For the text-containing cell, return its midpoint in (x, y) coordinate format. 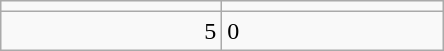
5 (112, 31)
0 (332, 31)
